Locate the cell with the specified text and output its [X, Y] center coordinate. 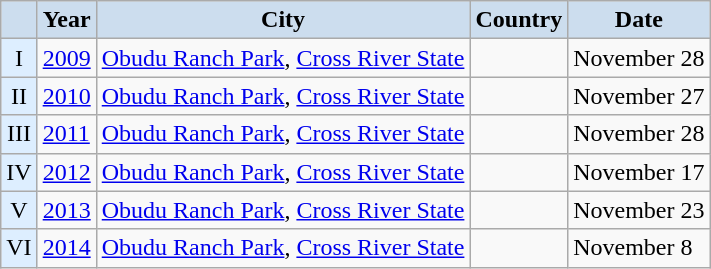
November 23 [639, 210]
II [19, 96]
2013 [66, 210]
IV [19, 172]
2014 [66, 248]
November 8 [639, 248]
I [19, 58]
2011 [66, 134]
2012 [66, 172]
November 17 [639, 172]
City [283, 20]
Year [66, 20]
Date [639, 20]
V [19, 210]
2009 [66, 58]
VI [19, 248]
Country [519, 20]
2010 [66, 96]
November 27 [639, 96]
III [19, 134]
